Output the [x, y] coordinate of the center of the cell containing the given text.  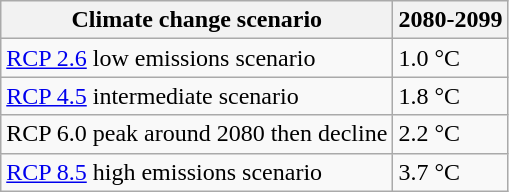
RCP 2.6 low emissions scenario [197, 58]
Climate change scenario [197, 20]
1.8 °C [450, 96]
2080-2099 [450, 20]
RCP 8.5 high emissions scenario [197, 172]
1.0 °C [450, 58]
RCP 4.5 intermediate scenario [197, 96]
3.7 °C [450, 172]
RCP 6.0 peak around 2080 then decline [197, 134]
2.2 °C [450, 134]
